Capture the cell that displays the provided text and extract its [X, Y] central coordinate. 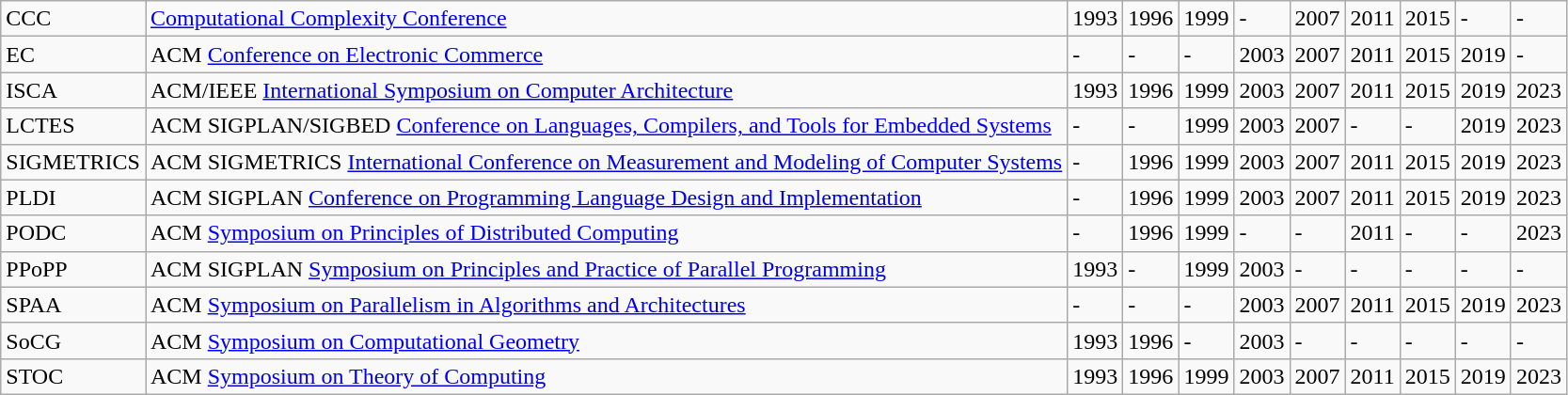
ACM SIGPLAN Symposium on Principles and Practice of Parallel Programming [606, 269]
EC [73, 55]
ACM Symposium on Computational Geometry [606, 340]
ACM SIGPLAN Conference on Programming Language Design and Implementation [606, 197]
CCC [73, 19]
LCTES [73, 126]
SoCG [73, 340]
ACM/IEEE International Symposium on Computer Architecture [606, 90]
STOC [73, 376]
PLDI [73, 197]
SIGMETRICS [73, 162]
ACM Symposium on Theory of Computing [606, 376]
ACM SIGMETRICS International Conference on Measurement and Modeling of Computer Systems [606, 162]
Computational Complexity Conference [606, 19]
PODC [73, 233]
ACM SIGPLAN/SIGBED Conference on Languages, Compilers, and Tools for Embedded Systems [606, 126]
ACM Symposium on Principles of Distributed Computing [606, 233]
ACM Conference on Electronic Commerce [606, 55]
SPAA [73, 305]
ACM Symposium on Parallelism in Algorithms and Architectures [606, 305]
PPoPP [73, 269]
ISCA [73, 90]
